Pinpoint the cell where the given text exists, returning its (x, y) midpoint coordinate. 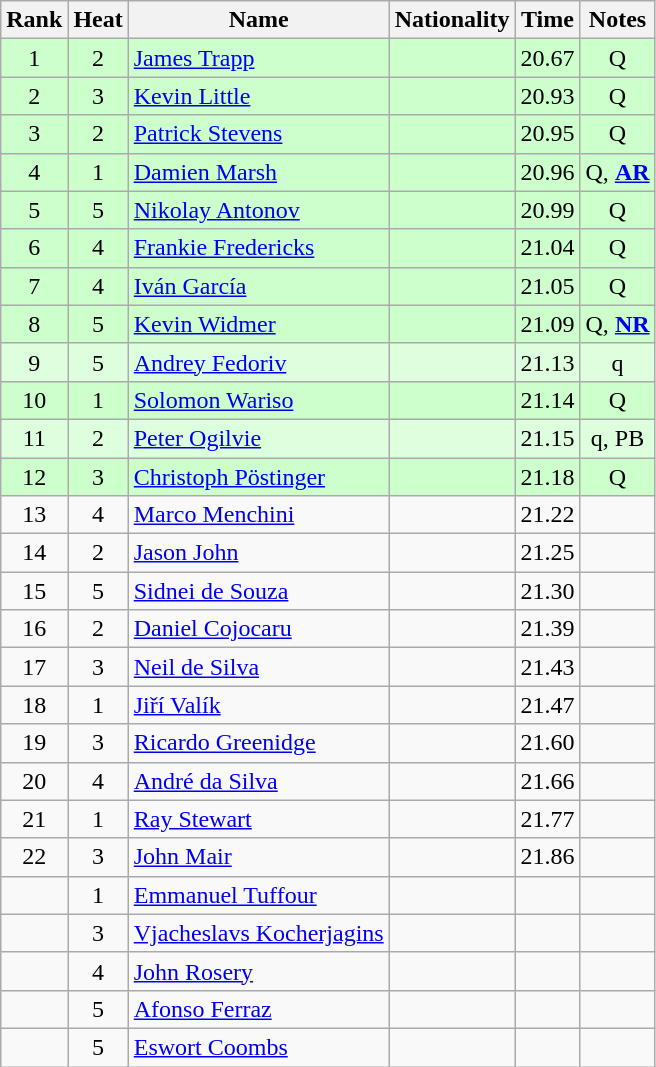
Jason John (258, 553)
11 (34, 438)
21.15 (548, 438)
21.47 (548, 705)
21.60 (548, 743)
19 (34, 743)
Nationality (452, 20)
Heat (98, 20)
Ray Stewart (258, 819)
Peter Ogilvie (258, 438)
20.67 (548, 58)
John Rosery (258, 971)
Nikolay Antonov (258, 210)
Afonso Ferraz (258, 1009)
12 (34, 477)
14 (34, 553)
Daniel Cojocaru (258, 629)
20 (34, 781)
21.30 (548, 591)
Iván García (258, 286)
Name (258, 20)
21.18 (548, 477)
Vjacheslavs Kocherjagins (258, 933)
André da Silva (258, 781)
10 (34, 400)
Neil de Silva (258, 667)
20.95 (548, 134)
Jiří Valík (258, 705)
Rank (34, 20)
Christoph Pöstinger (258, 477)
21.86 (548, 857)
20.93 (548, 96)
Frankie Fredericks (258, 248)
21.43 (548, 667)
21.77 (548, 819)
Time (548, 20)
Kevin Little (258, 96)
20.99 (548, 210)
Ricardo Greenidge (258, 743)
q (618, 362)
Q, AR (618, 172)
7 (34, 286)
Marco Menchini (258, 515)
21.05 (548, 286)
8 (34, 324)
21.09 (548, 324)
21.14 (548, 400)
James Trapp (258, 58)
16 (34, 629)
21.22 (548, 515)
21.25 (548, 553)
Q, NR (618, 324)
Andrey Fedoriv (258, 362)
Kevin Widmer (258, 324)
22 (34, 857)
21.39 (548, 629)
Damien Marsh (258, 172)
Patrick Stevens (258, 134)
John Mair (258, 857)
20.96 (548, 172)
Notes (618, 20)
13 (34, 515)
Eswort Coombs (258, 1047)
Emmanuel Tuffour (258, 895)
18 (34, 705)
15 (34, 591)
Sidnei de Souza (258, 591)
21.13 (548, 362)
21 (34, 819)
9 (34, 362)
21.04 (548, 248)
6 (34, 248)
Solomon Wariso (258, 400)
q, PB (618, 438)
17 (34, 667)
21.66 (548, 781)
